From the cell containing the given text, extract its center point as (x, y) coordinate. 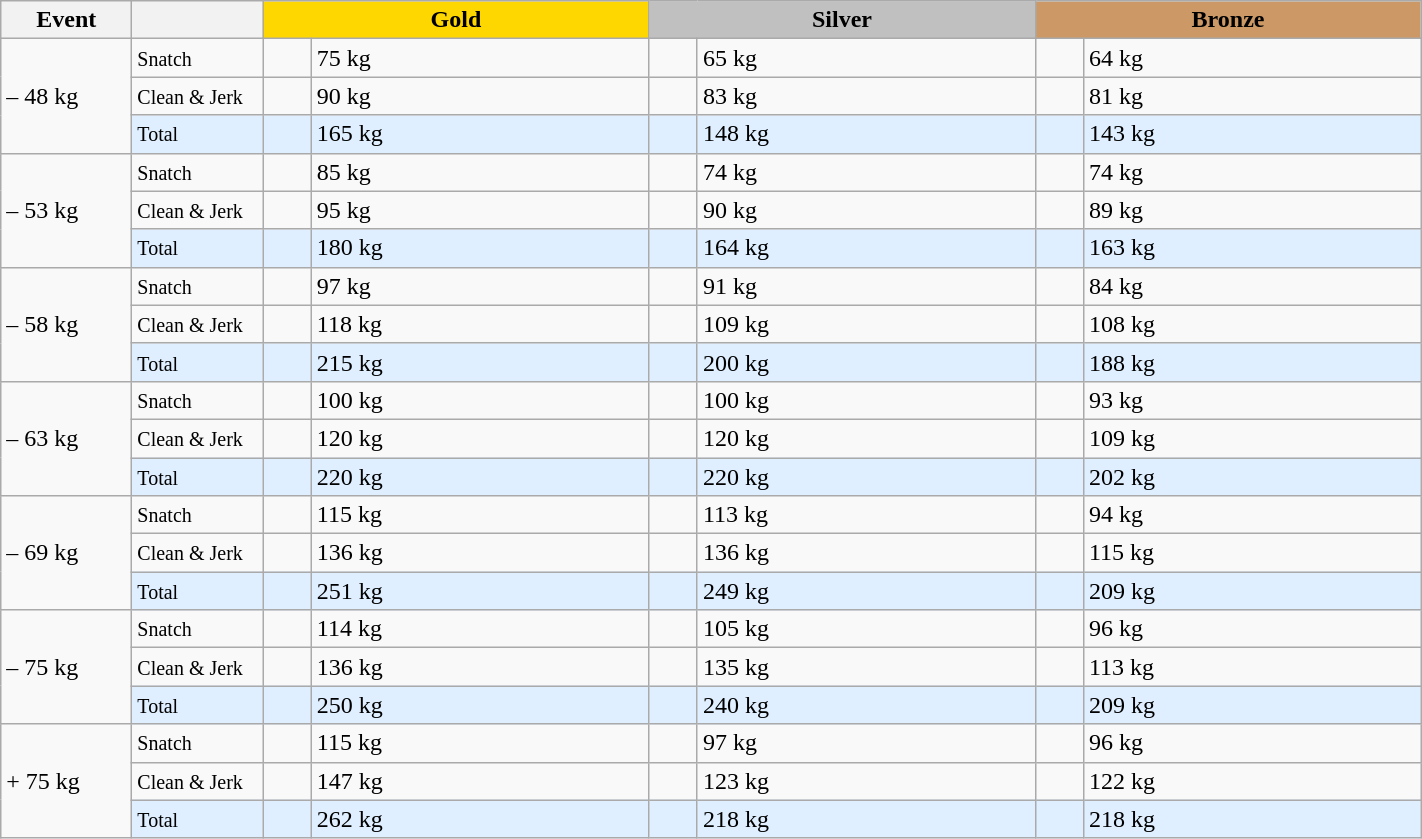
165 kg (480, 134)
83 kg (866, 96)
– 75 kg (66, 667)
240 kg (866, 705)
– 48 kg (66, 96)
251 kg (480, 591)
75 kg (480, 58)
94 kg (1252, 515)
105 kg (866, 629)
64 kg (1252, 58)
Silver (842, 20)
202 kg (1252, 477)
93 kg (1252, 400)
Event (66, 20)
114 kg (480, 629)
122 kg (1252, 781)
95 kg (480, 210)
188 kg (1252, 362)
89 kg (1252, 210)
262 kg (480, 819)
+ 75 kg (66, 781)
81 kg (1252, 96)
123 kg (866, 781)
– 63 kg (66, 438)
215 kg (480, 362)
118 kg (480, 324)
91 kg (866, 286)
– 69 kg (66, 553)
135 kg (866, 667)
164 kg (866, 248)
85 kg (480, 172)
163 kg (1252, 248)
– 53 kg (66, 210)
– 58 kg (66, 324)
147 kg (480, 781)
Bronze (1228, 20)
Gold (456, 20)
65 kg (866, 58)
200 kg (866, 362)
249 kg (866, 591)
180 kg (480, 248)
108 kg (1252, 324)
84 kg (1252, 286)
148 kg (866, 134)
143 kg (1252, 134)
250 kg (480, 705)
